From the cell containing the given text, extract its center point as (X, Y) coordinate. 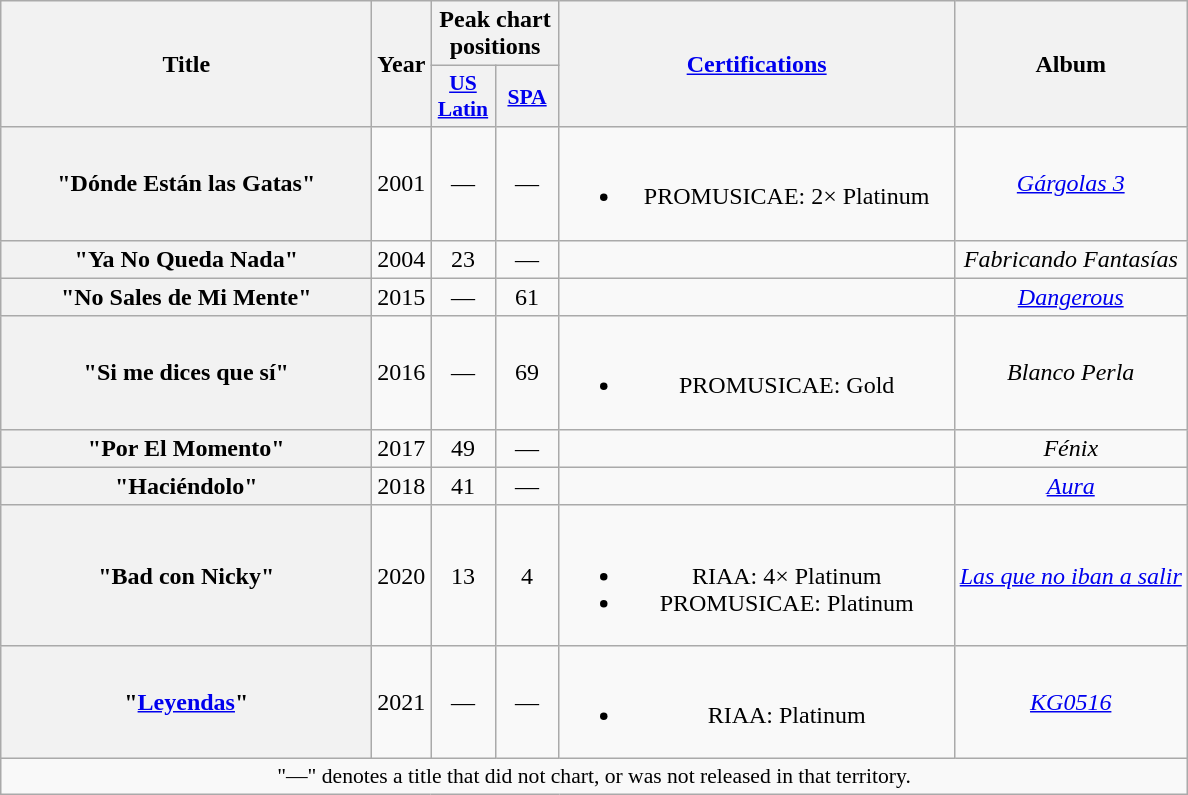
61 (527, 297)
13 (463, 575)
23 (463, 259)
"Ya No Queda Nada" (186, 259)
Fénix (1070, 448)
KG0516 (1070, 702)
2021 (402, 702)
"Dónde Están las Gatas" (186, 184)
69 (527, 372)
"—" denotes a title that did not chart, or was not released in that territory. (594, 776)
SPA (527, 96)
USLatin (463, 96)
2001 (402, 184)
Las que no iban a salir (1070, 575)
Aura (1070, 486)
"Por El Momento" (186, 448)
PROMUSICAE: 2× Platinum (756, 184)
RIAA: 4× Platinum PROMUSICAE: Platinum (756, 575)
2016 (402, 372)
41 (463, 486)
2018 (402, 486)
RIAA: Platinum (756, 702)
Peak chart positions (495, 34)
Fabricando Fantasías (1070, 259)
2020 (402, 575)
"No Sales de Mi Mente" (186, 297)
Blanco Perla (1070, 372)
Title (186, 64)
2017 (402, 448)
Year (402, 64)
Certifications (756, 64)
"Si me dices que sí" (186, 372)
Album (1070, 64)
Dangerous (1070, 297)
Gárgolas 3 (1070, 184)
2004 (402, 259)
4 (527, 575)
"Bad con Nicky" (186, 575)
PROMUSICAE: Gold (756, 372)
2015 (402, 297)
49 (463, 448)
"Haciéndolo" (186, 486)
"Leyendas" (186, 702)
